For the text-containing cell, return its midpoint in [x, y] coordinate format. 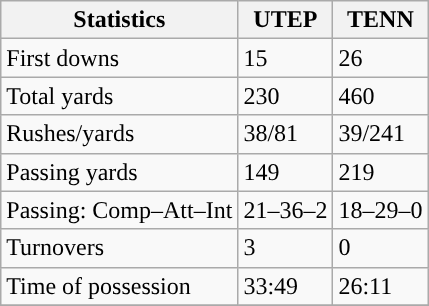
TENN [380, 20]
26 [380, 58]
15 [286, 58]
Statistics [120, 20]
UTEP [286, 20]
38/81 [286, 134]
26:11 [380, 286]
149 [286, 172]
21–36–2 [286, 210]
Turnovers [120, 248]
Passing yards [120, 172]
First downs [120, 58]
Rushes/yards [120, 134]
219 [380, 172]
Passing: Comp–Att–Int [120, 210]
Time of possession [120, 286]
Total yards [120, 96]
0 [380, 248]
18–29–0 [380, 210]
460 [380, 96]
39/241 [380, 134]
3 [286, 248]
33:49 [286, 286]
230 [286, 96]
